Scan for the cell matching the given text and deliver its (x, y) coordinate at center. 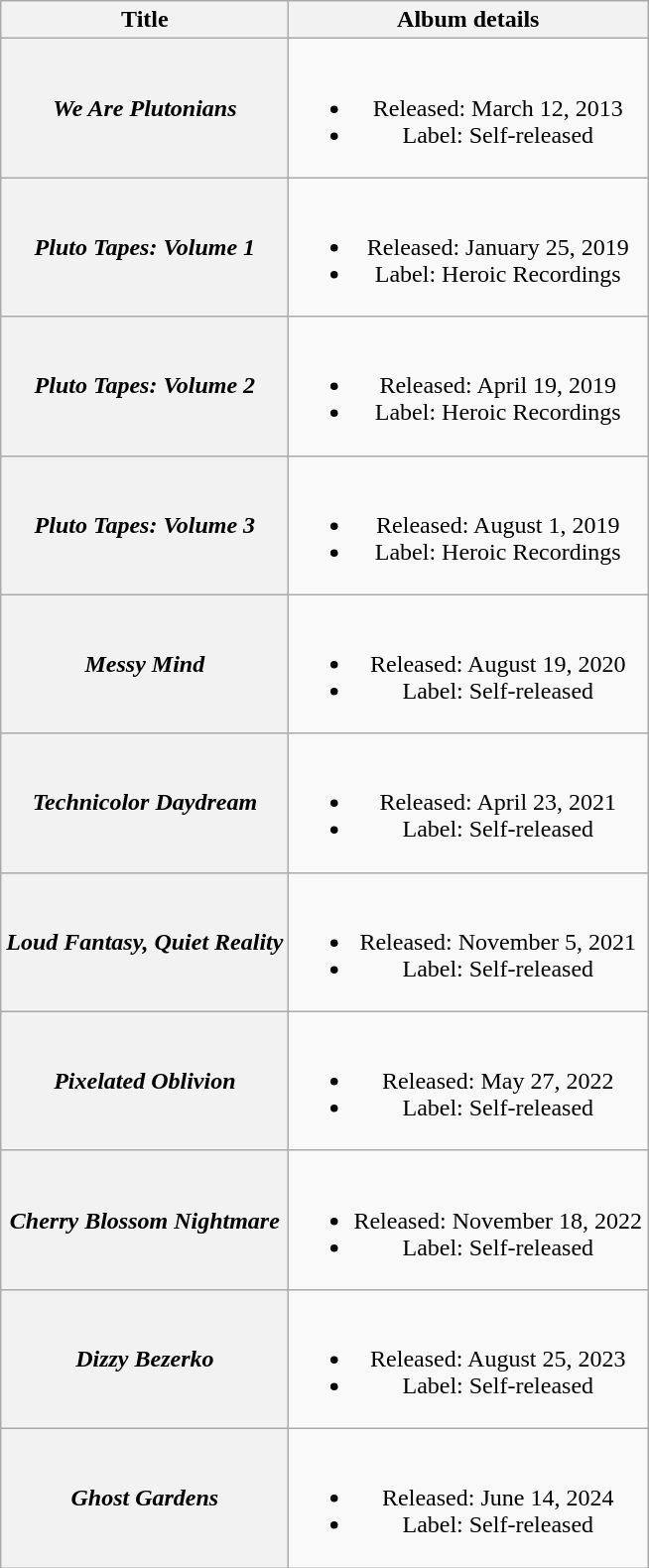
Released: November 5, 2021Label: Self-released (468, 942)
Pixelated Oblivion (145, 1081)
Title (145, 20)
Cherry Blossom Nightmare (145, 1220)
Released: November 18, 2022Label: Self-released (468, 1220)
We Are Plutonians (145, 108)
Released: April 23, 2021Label: Self-released (468, 803)
Released: May 27, 2022Label: Self-released (468, 1081)
Messy Mind (145, 664)
Released: August 19, 2020Label: Self-released (468, 664)
Pluto Tapes: Volume 2 (145, 386)
Released: June 14, 2024Label: Self-released (468, 1498)
Pluto Tapes: Volume 3 (145, 525)
Album details (468, 20)
Dizzy Bezerko (145, 1359)
Released: August 1, 2019Label: Heroic Recordings (468, 525)
Loud Fantasy, Quiet Reality (145, 942)
Released: January 25, 2019Label: Heroic Recordings (468, 247)
Ghost Gardens (145, 1498)
Released: August 25, 2023Label: Self-released (468, 1359)
Released: March 12, 2013Label: Self-released (468, 108)
Released: April 19, 2019Label: Heroic Recordings (468, 386)
Pluto Tapes: Volume 1 (145, 247)
Technicolor Daydream (145, 803)
